Return the [X, Y] coordinate for the center point of the cell that contains the specified text.  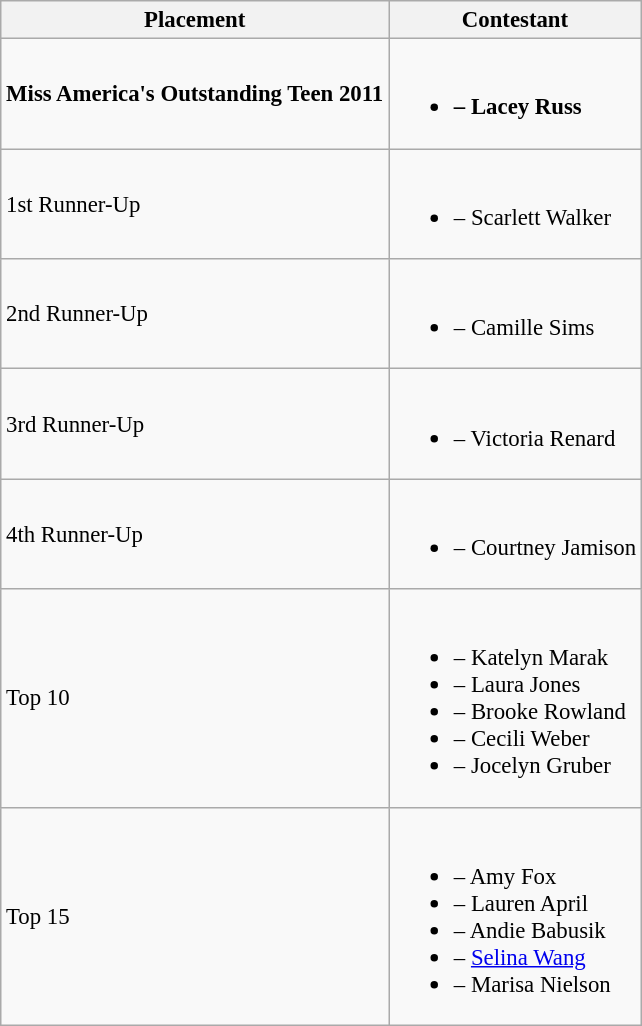
1st Runner-Up [195, 204]
Placement [195, 20]
4th Runner-Up [195, 534]
– Lacey Russ [516, 94]
3rd Runner-Up [195, 424]
– Victoria Renard [516, 424]
Contestant [516, 20]
– Katelyn Marak – Laura Jones – Brooke Rowland – Cecili Weber – Jocelyn Gruber [516, 698]
– Camille Sims [516, 314]
– Courtney Jamison [516, 534]
Miss America's Outstanding Teen 2011 [195, 94]
Top 15 [195, 916]
Top 10 [195, 698]
2nd Runner-Up [195, 314]
– Scarlett Walker [516, 204]
– Amy Fox – Lauren April – Andie Babusik – Selina Wang – Marisa Nielson [516, 916]
